Pinpoint the cell where the given text exists, returning its [X, Y] midpoint coordinate. 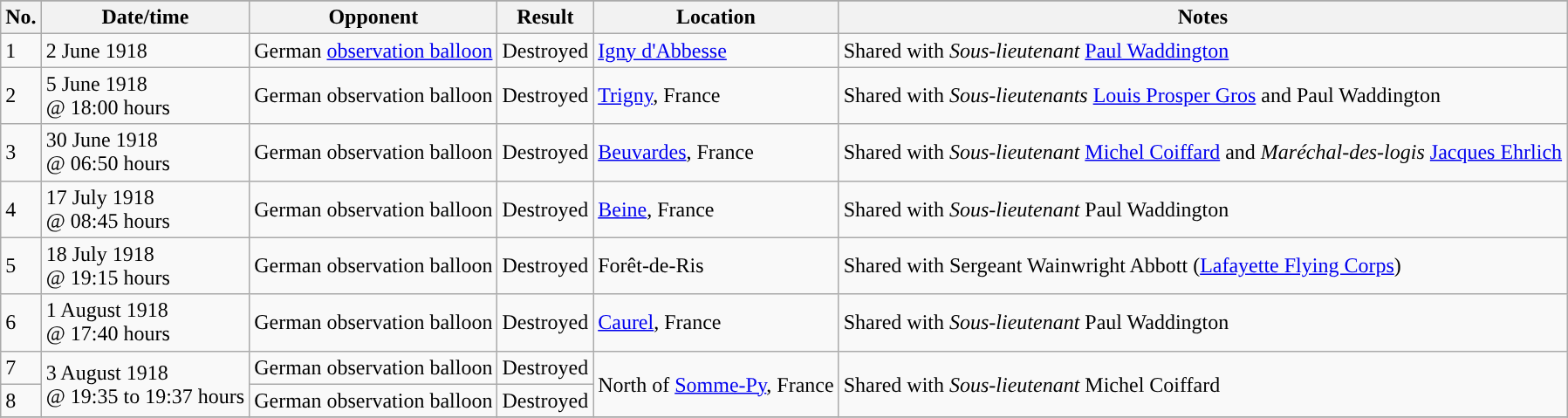
5 [21, 265]
Igny d'Abbesse [716, 51]
30 June 1918@ 06:50 hours [145, 152]
2 [21, 96]
6 [21, 323]
Trigny, France [716, 96]
Opponent [373, 17]
Caurel, France [716, 323]
7 [21, 367]
4 [21, 209]
Result [545, 17]
No. [21, 17]
Shared with Sergeant Wainwright Abbott (Lafayette Flying Corps) [1202, 265]
5 June 1918@ 18:00 hours [145, 96]
18 July 1918@ 19:15 hours [145, 265]
1 August 1918@ 17:40 hours [145, 323]
North of Somme-Py, France [716, 384]
17 July 1918@ 08:45 hours [145, 209]
Date/time [145, 17]
Shared with Sous-lieutenant Michel Coiffard and Maréchal-des-logis Jacques Ehrlich [1202, 152]
Notes [1202, 17]
Shared with Sous-lieutenant Michel Coiffard [1202, 384]
Beuvardes, France [716, 152]
3 [21, 152]
1 [21, 51]
2 June 1918 [145, 51]
Location [716, 17]
8 [21, 401]
3 August 1918@ 19:35 to 19:37 hours [145, 384]
Forêt-de-Ris [716, 265]
Beine, France [716, 209]
Shared with Sous-lieutenants Louis Prosper Gros and Paul Waddington [1202, 96]
